Return the [x, y] coordinate for the center point of the cell that contains the specified text.  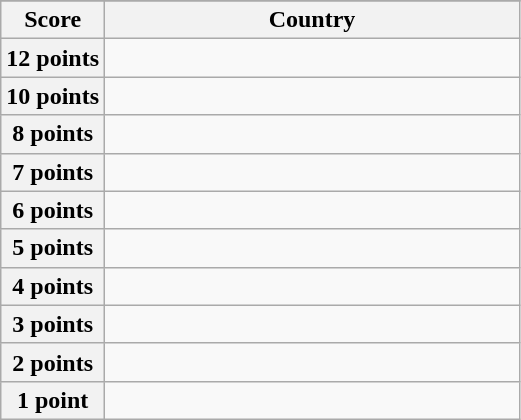
Score [53, 20]
3 points [53, 324]
8 points [53, 134]
6 points [53, 210]
1 point [53, 400]
Country [312, 20]
2 points [53, 362]
4 points [53, 286]
5 points [53, 248]
7 points [53, 172]
12 points [53, 58]
10 points [53, 96]
